Search for the cell housing the specified text and yield its (X, Y) center coordinate. 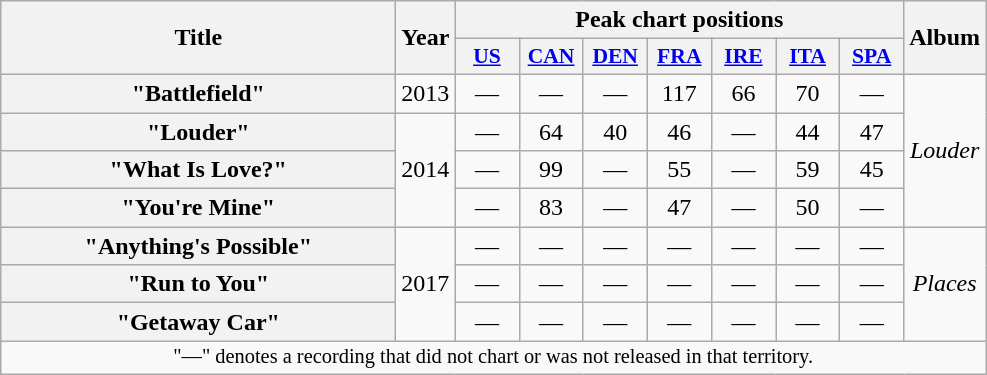
"Run to You" (198, 284)
"What Is Love?" (198, 170)
50 (808, 208)
SPA (872, 57)
"Battlefield" (198, 93)
Year (426, 38)
"Louder" (198, 131)
Places (945, 284)
Title (198, 38)
Louder (945, 150)
Album (945, 38)
66 (743, 93)
64 (551, 131)
83 (551, 208)
45 (872, 170)
"Getaway Car" (198, 322)
IRE (743, 57)
40 (615, 131)
DEN (615, 57)
FRA (679, 57)
"—" denotes a recording that did not chart or was not released in that territory. (494, 358)
117 (679, 93)
70 (808, 93)
46 (679, 131)
2013 (426, 93)
CAN (551, 57)
US (487, 57)
59 (808, 170)
Peak chart positions (680, 20)
"You're Mine" (198, 208)
55 (679, 170)
ITA (808, 57)
99 (551, 170)
44 (808, 131)
2014 (426, 169)
2017 (426, 284)
"Anything's Possible" (198, 246)
